Provide the (x, y) coordinate of the cell's center where the given text is located.  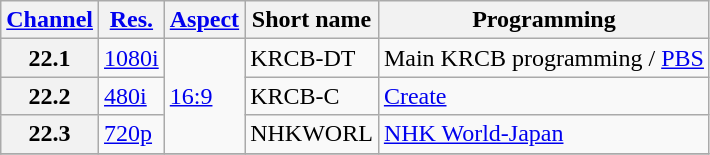
22.2 (50, 96)
NHKWORL (312, 134)
KRCB-C (312, 96)
Aspect (204, 20)
Create (544, 96)
1080i (132, 58)
KRCB-DT (312, 58)
Res. (132, 20)
Channel (50, 20)
480i (132, 96)
NHK World-Japan (544, 134)
720p (132, 134)
Short name (312, 20)
Programming (544, 20)
22.3 (50, 134)
16:9 (204, 96)
22.1 (50, 58)
Main KRCB programming / PBS (544, 58)
